For the text-containing cell, return its midpoint in [x, y] coordinate format. 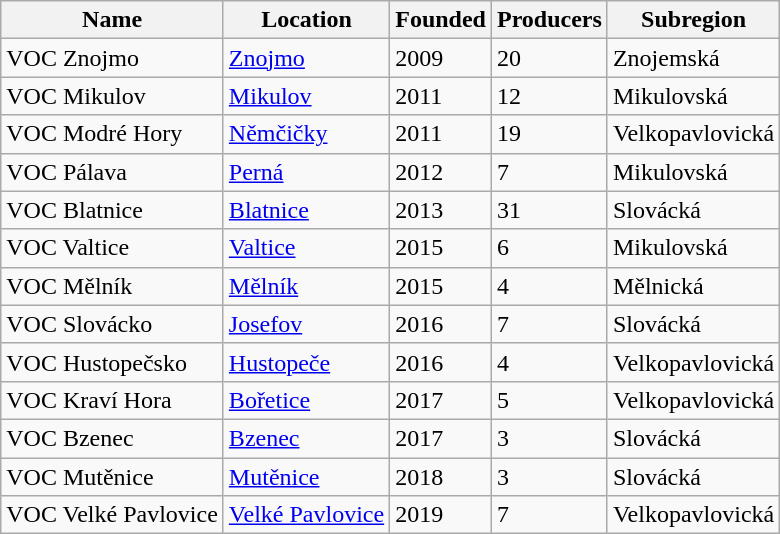
Name [112, 20]
VOC Mikulov [112, 96]
VOC Hustopečsko [112, 362]
Bzenec [306, 438]
Producers [549, 20]
5 [549, 400]
19 [549, 134]
VOC Pálava [112, 172]
12 [549, 96]
Valtice [306, 248]
2018 [441, 477]
Josefov [306, 324]
Znojemská [693, 58]
Blatnice [306, 210]
VOC Bzenec [112, 438]
VOC Blatnice [112, 210]
2009 [441, 58]
VOC Mutěnice [112, 477]
VOC Znojmo [112, 58]
31 [549, 210]
Bořetice [306, 400]
Perná [306, 172]
2012 [441, 172]
2013 [441, 210]
VOC Valtice [112, 248]
Mělník [306, 286]
2019 [441, 515]
Mělnická [693, 286]
Znojmo [306, 58]
Velké Pavlovice [306, 515]
VOC Kraví Hora [112, 400]
VOC Slovácko [112, 324]
VOC Modré Hory [112, 134]
Subregion [693, 20]
6 [549, 248]
Location [306, 20]
20 [549, 58]
Němčičky [306, 134]
VOC Velké Pavlovice [112, 515]
Founded [441, 20]
Hustopeče [306, 362]
Mikulov [306, 96]
Mutěnice [306, 477]
VOC Mělník [112, 286]
